Detect which cell encompasses the target text, then output its (x, y) center coordinate. 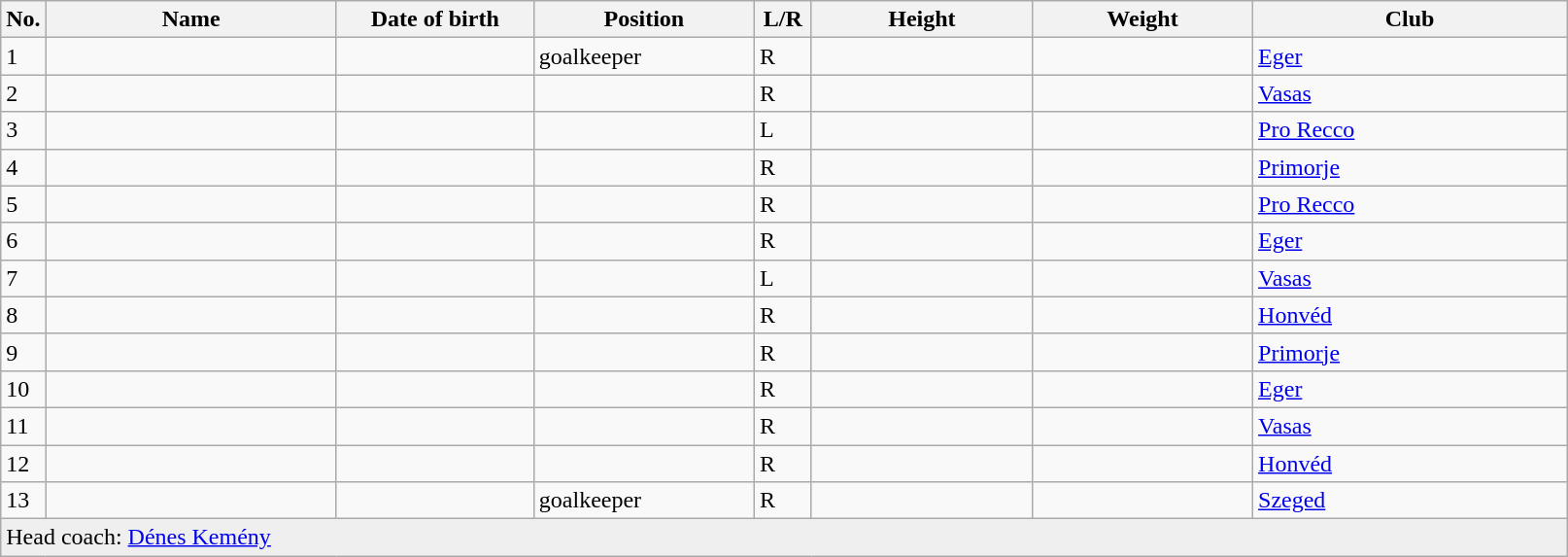
8 (23, 315)
11 (23, 426)
12 (23, 464)
7 (23, 278)
Date of birth (435, 19)
10 (23, 389)
No. (23, 19)
Weight (1142, 19)
3 (23, 130)
1 (23, 56)
Height (921, 19)
2 (23, 93)
4 (23, 167)
Name (190, 19)
L/R (783, 19)
13 (23, 501)
6 (23, 241)
5 (23, 204)
Szeged (1411, 501)
Club (1411, 19)
9 (23, 352)
Position (643, 19)
Head coach: Dénes Kemény (784, 538)
